Provide the (X, Y) coordinate of the cell's center where the given text is located.  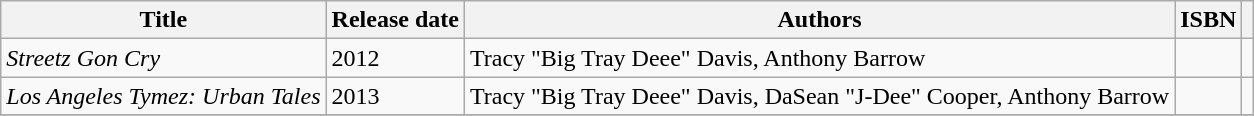
Title (164, 20)
ISBN (1208, 20)
Streetz Gon Cry (164, 58)
Los Angeles Tymez: Urban Tales (164, 96)
Tracy "Big Tray Deee" Davis, Anthony Barrow (819, 58)
Tracy "Big Tray Deee" Davis, DaSean "J-Dee" Cooper, Anthony Barrow (819, 96)
Authors (819, 20)
2013 (395, 96)
Release date (395, 20)
2012 (395, 58)
